Detect which cell encompasses the target text, then output its (X, Y) center coordinate. 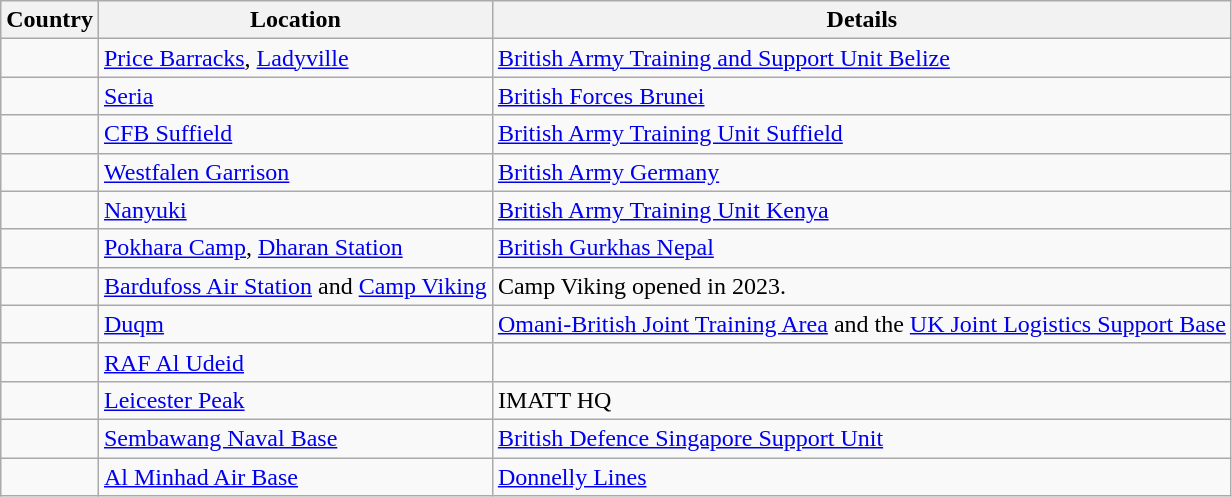
British Army Germany (862, 172)
Leicester Peak (295, 400)
CFB Suffield (295, 134)
British Forces Brunei (862, 96)
Sembawang Naval Base (295, 438)
Donnelly Lines (862, 477)
Country (50, 20)
Al Minhad Air Base (295, 477)
Duqm (295, 324)
Camp Viking opened in 2023. (862, 286)
Westfalen Garrison (295, 172)
Price Barracks, Ladyville (295, 58)
Location (295, 20)
British Army Training and Support Unit Belize (862, 58)
Seria (295, 96)
Omani-British Joint Training Area and the UK Joint Logistics Support Base (862, 324)
RAF Al Udeid (295, 362)
British Army Training Unit Suffield (862, 134)
Pokhara Camp, Dharan Station (295, 248)
Nanyuki (295, 210)
British Army Training Unit Kenya (862, 210)
British Gurkhas Nepal (862, 248)
Bardufoss Air Station and Camp Viking (295, 286)
Details (862, 20)
British Defence Singapore Support Unit (862, 438)
IMATT HQ (862, 400)
